Output the [X, Y] coordinate of the center of the cell containing the given text.  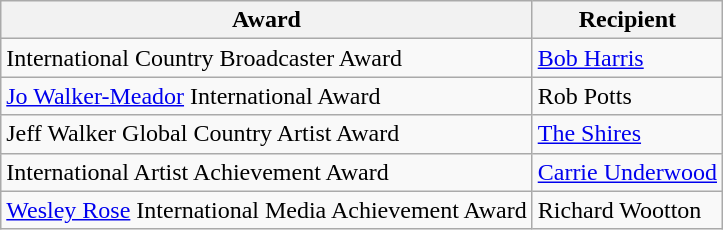
Jo Walker-Meador International Award [266, 96]
Wesley Rose International Media Achievement Award [266, 210]
Richard Wootton [627, 210]
Award [266, 20]
Recipient [627, 20]
International Country Broadcaster Award [266, 58]
The Shires [627, 134]
Rob Potts [627, 96]
International Artist Achievement Award [266, 172]
Bob Harris [627, 58]
Jeff Walker Global Country Artist Award [266, 134]
Carrie Underwood [627, 172]
